Extract the (x, y) coordinate from the center of the cell holding the provided text.  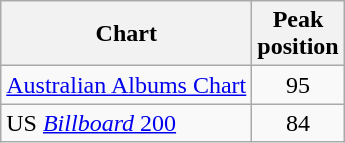
84 (298, 123)
Australian Albums Chart (126, 85)
95 (298, 85)
Peakposition (298, 34)
US Billboard 200 (126, 123)
Chart (126, 34)
